Capture the cell that displays the provided text and extract its [x, y] central coordinate. 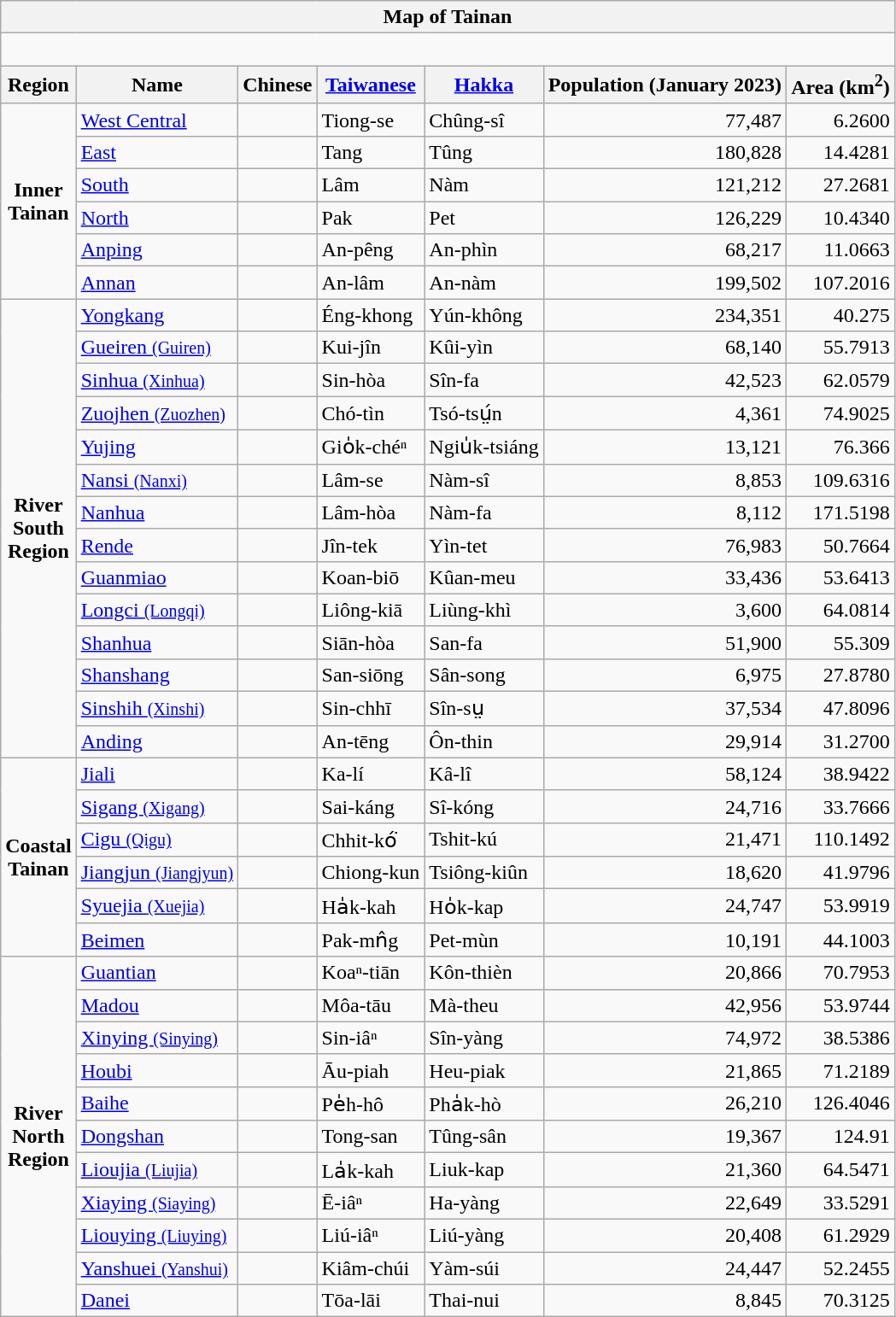
North [157, 218]
Sî-kóng [483, 806]
27.8780 [840, 675]
22,649 [665, 1203]
107.2016 [840, 283]
Rende [157, 545]
Kûan-meu [483, 577]
Yàm-súi [483, 1268]
Danei [157, 1301]
77,487 [665, 120]
Pet [483, 218]
24,747 [665, 906]
East [157, 152]
42,956 [665, 1005]
26,210 [665, 1103]
68,217 [665, 250]
124.91 [840, 1137]
3,600 [665, 610]
South [157, 185]
19,367 [665, 1137]
Population (January 2023) [665, 85]
68,140 [665, 348]
Pe̍h-hô [371, 1103]
Koan-biō [371, 577]
74.9025 [840, 413]
Hakka [483, 85]
Sin-iâⁿ [371, 1038]
RiverNorthRegion [38, 1137]
29,914 [665, 741]
64.5471 [840, 1170]
14.4281 [840, 152]
8,845 [665, 1301]
55.7913 [840, 348]
RiverSouthRegion [38, 528]
Pak [371, 218]
Kôn-thièn [483, 973]
Anping [157, 250]
Ē-iâⁿ [371, 1203]
Map of Tainan [448, 17]
Xinying (Sinying) [157, 1038]
Éng-khong [371, 315]
Āu-piah [371, 1070]
31.2700 [840, 741]
Sinhua (Xinhua) [157, 380]
Chinese [278, 85]
InnerTainan [38, 201]
70.3125 [840, 1301]
Ha̍k-kah [371, 906]
Sân-song [483, 675]
199,502 [665, 283]
53.9919 [840, 906]
20,408 [665, 1236]
Anding [157, 741]
Cigu (Qigu) [157, 840]
Yujing [157, 448]
38.9422 [840, 774]
38.5386 [840, 1038]
Heu-piak [483, 1070]
18,620 [665, 873]
Nanhua [157, 512]
Mà-theu [483, 1005]
Thai-nui [483, 1301]
Yìn-tet [483, 545]
61.2929 [840, 1236]
West Central [157, 120]
Region [38, 85]
6.2600 [840, 120]
24,447 [665, 1268]
Chûng-sî [483, 120]
42,523 [665, 380]
Kâ-lî [483, 774]
Houbi [157, 1070]
Nàm [483, 185]
Gueiren (Guiren) [157, 348]
Liú-yàng [483, 1236]
Sîn-fa [483, 380]
76.366 [840, 448]
An-tēng [371, 741]
Tōa-lāi [371, 1301]
Lâm [371, 185]
Yongkang [157, 315]
Shanshang [157, 675]
Taiwanese [371, 85]
Gio̍k-chéⁿ [371, 448]
41.9796 [840, 873]
Sin-chhī [371, 709]
Nansi (Nanxi) [157, 480]
Guanmiao [157, 577]
21,360 [665, 1170]
4,361 [665, 413]
Ôn-thin [483, 741]
50.7664 [840, 545]
Lâm-hòa [371, 512]
Sîn-sṳ [483, 709]
Pet-mùn [483, 939]
6,975 [665, 675]
Kûi-yìn [483, 348]
10,191 [665, 939]
70.7953 [840, 973]
20,866 [665, 973]
Sîn-yàng [483, 1038]
Sigang (Xigang) [157, 806]
71.2189 [840, 1070]
53.6413 [840, 577]
Pak-mn̂g [371, 939]
126.4046 [840, 1103]
Dongshan [157, 1137]
Sai-káng [371, 806]
74,972 [665, 1038]
Annan [157, 283]
Tshit-kú [483, 840]
An-lâm [371, 283]
Môa-tāu [371, 1005]
Liouying (Liuying) [157, 1236]
Liú-iâⁿ [371, 1236]
Lâm-se [371, 480]
64.0814 [840, 610]
13,121 [665, 448]
Ka-lí [371, 774]
Chhit-kó͘ [371, 840]
Zuojhen (Zuozhen) [157, 413]
Liùng-khì [483, 610]
An-pêng [371, 250]
76,983 [665, 545]
Beimen [157, 939]
Koaⁿ-tiān [371, 973]
171.5198 [840, 512]
24,716 [665, 806]
11.0663 [840, 250]
Tsiông-kiûn [483, 873]
San-siōng [371, 675]
Xiaying (Siaying) [157, 1203]
121,212 [665, 185]
180,828 [665, 152]
La̍k-kah [371, 1170]
Tûng [483, 152]
Ngiu̍k-tsiáng [483, 448]
37,534 [665, 709]
33.7666 [840, 806]
Jiali [157, 774]
44.1003 [840, 939]
52.2455 [840, 1268]
An-phìn [483, 250]
Liuk-kap [483, 1170]
Guantian [157, 973]
San-fa [483, 642]
Madou [157, 1005]
CoastalTainan [38, 858]
21,471 [665, 840]
53.9744 [840, 1005]
27.2681 [840, 185]
An-nàm [483, 283]
33,436 [665, 577]
Shanhua [157, 642]
Tang [371, 152]
Nàm-sî [483, 480]
Yanshuei (Yanshui) [157, 1268]
Tûng-sân [483, 1137]
Ha-yàng [483, 1203]
55.309 [840, 642]
40.275 [840, 315]
8,853 [665, 480]
21,865 [665, 1070]
Kiâm-chúi [371, 1268]
62.0579 [840, 380]
Tiong-se [371, 120]
58,124 [665, 774]
110.1492 [840, 840]
Ho̍k-kap [483, 906]
51,900 [665, 642]
Name [157, 85]
Pha̍k-hò [483, 1103]
47.8096 [840, 709]
Chó-tìn [371, 413]
Liông-kiā [371, 610]
Chiong-kun [371, 873]
Longci (Longqi) [157, 610]
126,229 [665, 218]
Sin-hòa [371, 380]
Tsó-tsṳ́n [483, 413]
Jîn-tek [371, 545]
10.4340 [840, 218]
Syuejia (Xuejia) [157, 906]
109.6316 [840, 480]
Area (km2) [840, 85]
Baihe [157, 1103]
Siān-hòa [371, 642]
Nàm-fa [483, 512]
33.5291 [840, 1203]
Sinshih (Xinshi) [157, 709]
Tong-san [371, 1137]
234,351 [665, 315]
Jiangjun (Jiangjyun) [157, 873]
Lioujia (Liujia) [157, 1170]
8,112 [665, 512]
Yún-không [483, 315]
Kui-jîn [371, 348]
